Determine the [x, y] coordinate at the center of the cell enclosing the given text.  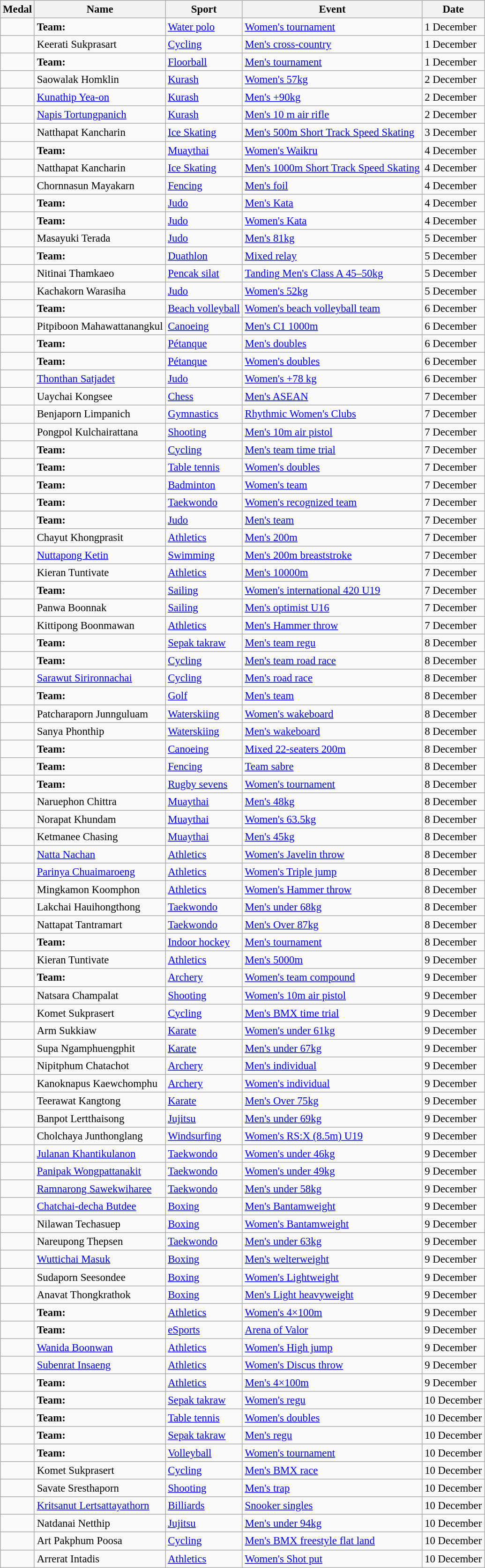
Men's 4×100m [332, 1383]
Men's 10 m air rifle [332, 115]
Wuttichai Masuk [100, 1259]
Event [332, 9]
Snooker singles [332, 1506]
Sarawut Sirironnachai [100, 679]
Panwa Boonnak [100, 608]
Panipak Wongpattanakit [100, 1171]
Men's 5000m [332, 960]
Women's 52kg [332, 291]
Men's welterweight [332, 1259]
Team sabre [332, 766]
Women's 4×100m [332, 1312]
Women's 10m air pistol [332, 995]
Men's under 58kg [332, 1189]
Men's team time trial [332, 450]
Men's +90kg [332, 97]
Men's 81kg [332, 238]
Men's 10m air pistol [332, 432]
Women's team [332, 485]
Mixed 22-seaters 200m [332, 749]
Men's Over 75kg [332, 1101]
Women's under 61kg [332, 1030]
Women's High jump [332, 1347]
Women's Javelin throw [332, 854]
Men's C1 1000m [332, 326]
Men's Over 87kg [332, 925]
Floorball [204, 62]
Golf [204, 696]
Mixed relay [332, 256]
Cholchaya Junthonglang [100, 1136]
Women's Bantamweight [332, 1224]
Women's Discus throw [332, 1365]
Women's wakeboard [332, 714]
Duathlon [204, 256]
Name [100, 9]
Men's Hammer throw [332, 626]
Norapat Khundam [100, 819]
Chayut Khongprasit [100, 538]
Ketmanee Chasing [100, 837]
Arena of Valor [332, 1330]
Women's beach volleyball team [332, 309]
Julanan Khantikulanon [100, 1154]
Savate Sresthaporn [100, 1488]
Badminton [204, 485]
Nilawan Techasuep [100, 1224]
Men's 200m breaststroke [332, 555]
Women's individual [332, 1083]
Women's under 46kg [332, 1154]
Men's under 67kg [332, 1048]
Kittipong Boonmawan [100, 626]
Men's Kata [332, 203]
Men's 200m [332, 538]
Beach volleyball [204, 309]
Men's 10000m [332, 573]
Women's Shot put [332, 1559]
Men's 1000m Short Track Speed Skating [332, 168]
Men's Bantamweight [332, 1206]
Men's BMX time trial [332, 1013]
Date [454, 9]
Kanoknapus Kaewchomphu [100, 1083]
Patcharaporn Junnguluam [100, 714]
Women's +78 kg [332, 379]
Chess [204, 397]
Swimming [204, 555]
Natta Nachan [100, 854]
Keerati Sukprasart [100, 44]
3 December [454, 133]
Arrerat Intadis [100, 1559]
Men's regu [332, 1435]
Nitinai Thamkaeo [100, 274]
Men's cross-country [332, 44]
Water polo [204, 27]
Women's Kata [332, 221]
Men's under 94kg [332, 1524]
Men's 48kg [332, 802]
Men's team road race [332, 661]
Nattapat Tantramart [100, 925]
Anavat Thongkrathok [100, 1294]
Men's under 68kg [332, 907]
Men's individual [332, 1066]
Kritsanut Lertsattayathorn [100, 1506]
Women's Waikru [332, 150]
Napis Tortungpanich [100, 115]
Billiards [204, 1506]
Women's team compound [332, 978]
Nipitphum Chatachot [100, 1066]
Men's BMX freestyle flat land [332, 1541]
Kunathip Yea-on [100, 97]
Men's 45kg [332, 837]
Women's 57kg [332, 80]
Women's Lightweight [332, 1277]
Windsurfing [204, 1136]
Rhythmic Women's Clubs [332, 414]
Women's Triple jump [332, 872]
Uaychai Kongsee [100, 397]
Gymnastics [204, 414]
Men's trap [332, 1488]
Thonthan Satjadet [100, 379]
Nuttapong Ketin [100, 555]
Men's optimist U16 [332, 608]
Subenrat Insaeng [100, 1365]
Medal [18, 9]
Parinya Chuaimaroeng [100, 872]
Nareupong Thepsen [100, 1242]
Naruephon Chittra [100, 802]
Mingkamon Koomphon [100, 890]
Men's team regu [332, 643]
Ramnarong Sawekwiharee [100, 1189]
Tanding Men's Class A 45–50kg [332, 274]
Banpot Lertthaisong [100, 1118]
Kachakorn Warasiha [100, 291]
Sanya Phonthip [100, 731]
Men's road race [332, 679]
Women's under 49kg [332, 1171]
Pitpiboon Mahawattanangkul [100, 326]
Lakchai Hauihongthong [100, 907]
Men's doubles [332, 344]
Saowalak Homklin [100, 80]
Men's 500m Short Track Speed Skating [332, 133]
Arm Sukkiaw [100, 1030]
Indoor hockey [204, 942]
Natsara Champalat [100, 995]
Masayuki Terada [100, 238]
Pongpol Kulchairattana [100, 432]
Rugby sevens [204, 784]
Women's regu [332, 1400]
Pencak silat [204, 274]
Women's Hammer throw [332, 890]
Art Pakphum Poosa [100, 1541]
Supa Ngamphuengphit [100, 1048]
Benjaporn Limpanich [100, 414]
eSports [204, 1330]
Natdanai Netthip [100, 1524]
Men's Light heavyweight [332, 1294]
Wanida Boonwan [100, 1347]
Chornnasun Mayakarn [100, 185]
Men's BMX race [332, 1471]
Women's 63.5kg [332, 819]
Men's under 63kg [332, 1242]
Men's wakeboard [332, 731]
Volleyball [204, 1453]
Teerawat Kangtong [100, 1101]
Men's ASEAN [332, 397]
Sudaporn Seesondee [100, 1277]
Men's under 69kg [332, 1118]
Women's RS:X (8.5m) U19 [332, 1136]
Chatchai-decha Butdee [100, 1206]
Sport [204, 9]
Women's recognized team [332, 503]
Women's international 420 U19 [332, 591]
Men's foil [332, 185]
